Detect which cell encompasses the target text, then output its (x, y) center coordinate. 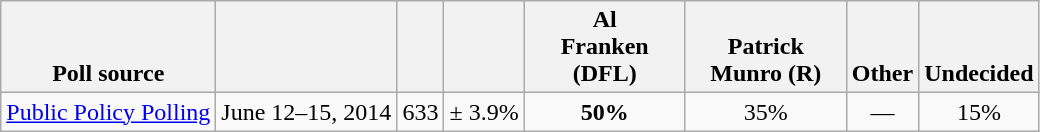
June 12–15, 2014 (306, 112)
AlFranken (DFL) (604, 47)
— (882, 112)
Poll source (108, 47)
15% (979, 112)
Other (882, 47)
Public Policy Polling (108, 112)
Undecided (979, 47)
PatrickMunro (R) (766, 47)
± 3.9% (484, 112)
633 (420, 112)
50% (604, 112)
35% (766, 112)
